From the cell containing the given text, extract its center point as [X, Y] coordinate. 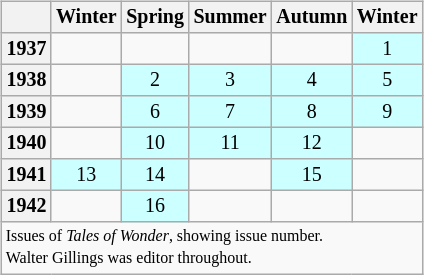
1938 [26, 80]
1942 [26, 206]
4 [312, 80]
1 [387, 48]
7 [230, 112]
3 [230, 80]
14 [154, 174]
11 [230, 144]
5 [387, 80]
1939 [26, 112]
13 [86, 174]
1941 [26, 174]
2 [154, 80]
1937 [26, 48]
1940 [26, 144]
16 [154, 206]
15 [312, 174]
8 [312, 112]
10 [154, 144]
9 [387, 112]
Summer [230, 18]
12 [312, 144]
Spring [154, 18]
6 [154, 112]
Autumn [312, 18]
Issues of Tales of Wonder, showing issue number.Walter Gillings was editor throughout. [212, 248]
